Return the [X, Y] coordinate for the center point of the cell that contains the specified text.  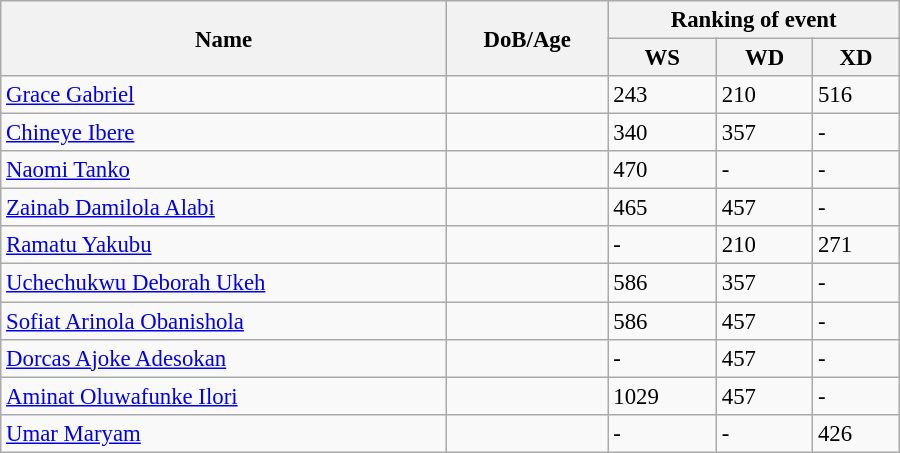
243 [662, 95]
426 [856, 433]
DoB/Age [527, 38]
Ramatu Yakubu [224, 245]
Naomi Tanko [224, 170]
Sofiat Arinola Obanishola [224, 321]
Dorcas Ajoke Adesokan [224, 358]
Ranking of event [754, 20]
516 [856, 95]
470 [662, 170]
Uchechukwu Deborah Ukeh [224, 283]
1029 [662, 396]
Aminat Oluwafunke Ilori [224, 396]
Name [224, 38]
271 [856, 245]
465 [662, 208]
WS [662, 58]
340 [662, 133]
Umar Maryam [224, 433]
Chineye Ibere [224, 133]
XD [856, 58]
Grace Gabriel [224, 95]
Zainab Damilola Alabi [224, 208]
WD [764, 58]
